Locate the cell with the specified text and output its [x, y] center coordinate. 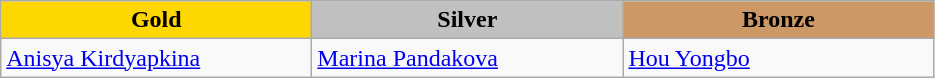
Silver [468, 20]
Marina Pandakova [468, 58]
Hou Yongbo [778, 58]
Gold [156, 20]
Bronze [778, 20]
Anisya Kirdyapkina [156, 58]
